Provide the (X, Y) coordinate of the cell's center where the given text is located.  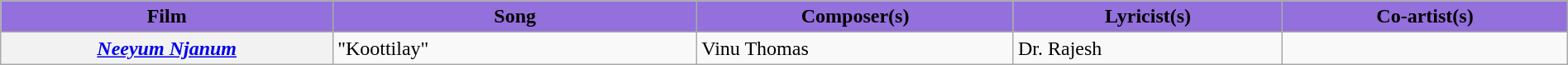
Film (167, 17)
Neeyum Njanum (167, 48)
Lyricist(s) (1148, 17)
Composer(s) (855, 17)
"Koottilay" (515, 48)
Song (515, 17)
Co-artist(s) (1425, 17)
Dr. Rajesh (1148, 48)
Vinu Thomas (855, 48)
